Return the [X, Y] coordinate for the center point of the cell that contains the specified text.  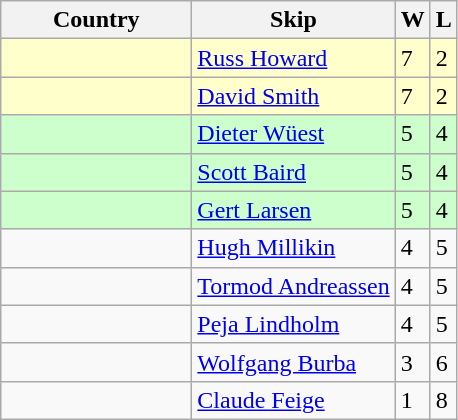
Russ Howard [294, 58]
W [412, 20]
David Smith [294, 96]
Gert Larsen [294, 210]
Dieter Wüest [294, 134]
Wolfgang Burba [294, 362]
Tormod Andreassen [294, 286]
Claude Feige [294, 400]
3 [412, 362]
Country [96, 20]
8 [444, 400]
1 [412, 400]
L [444, 20]
Hugh Millikin [294, 248]
Scott Baird [294, 172]
Peja Lindholm [294, 324]
Skip [294, 20]
6 [444, 362]
